Pinpoint the cell where the given text exists, returning its [x, y] midpoint coordinate. 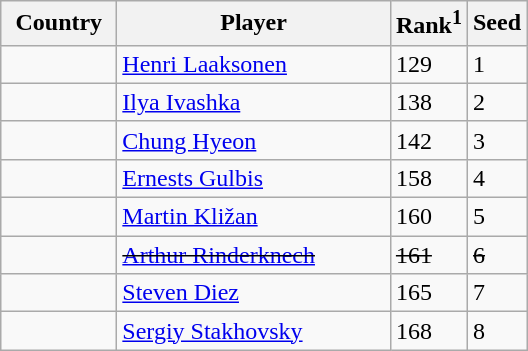
Ernests Gulbis [254, 178]
138 [428, 102]
6 [496, 255]
3 [496, 140]
129 [428, 64]
1 [496, 64]
2 [496, 102]
Ilya Ivashka [254, 102]
Rank1 [428, 24]
Henri Laaksonen [254, 64]
4 [496, 178]
7 [496, 293]
Seed [496, 24]
168 [428, 331]
Arthur Rinderknech [254, 255]
8 [496, 331]
5 [496, 217]
Sergiy Stakhovsky [254, 331]
Steven Diez [254, 293]
Chung Hyeon [254, 140]
142 [428, 140]
160 [428, 217]
Player [254, 24]
161 [428, 255]
158 [428, 178]
165 [428, 293]
Martin Kližan [254, 217]
Country [59, 24]
